Provide the (x, y) coordinate of the cell's center where the given text is located.  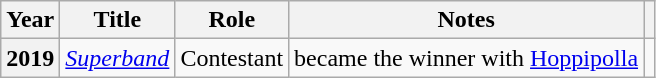
Title (118, 20)
Superband (118, 58)
Contestant (232, 58)
became the winner with Hoppipolla (466, 58)
Notes (466, 20)
Year (30, 20)
Role (232, 20)
2019 (30, 58)
